Output the (X, Y) coordinate of the center of the cell containing the given text.  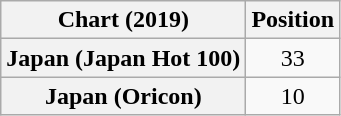
Japan (Oricon) (124, 96)
Chart (2019) (124, 20)
33 (293, 58)
Japan (Japan Hot 100) (124, 58)
Position (293, 20)
10 (293, 96)
